For the text-containing cell, return its midpoint in (x, y) coordinate format. 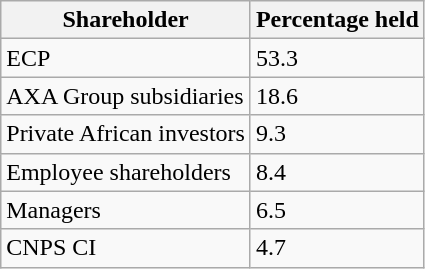
Private African investors (126, 134)
9.3 (337, 134)
Percentage held (337, 20)
53.3 (337, 58)
CNPS CI (126, 248)
AXA Group subsidiaries (126, 96)
4.7 (337, 248)
6.5 (337, 210)
Employee shareholders (126, 172)
Managers (126, 210)
8.4 (337, 172)
Shareholder (126, 20)
18.6 (337, 96)
ECP (126, 58)
